For the text-containing cell, return its midpoint in [X, Y] coordinate format. 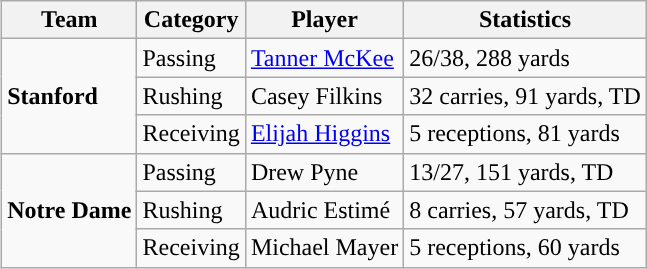
5 receptions, 60 yards [526, 248]
Michael Mayer [324, 248]
Category [191, 20]
Stanford [70, 96]
32 carries, 91 yards, TD [526, 96]
Team [70, 20]
Elijah Higgins [324, 134]
Audric Estimé [324, 210]
Player [324, 20]
26/38, 288 yards [526, 58]
13/27, 151 yards, TD [526, 172]
Statistics [526, 20]
8 carries, 57 yards, TD [526, 210]
Tanner McKee [324, 58]
Casey Filkins [324, 96]
Notre Dame [70, 210]
Drew Pyne [324, 172]
5 receptions, 81 yards [526, 134]
